For the text-containing cell, return its midpoint in [X, Y] coordinate format. 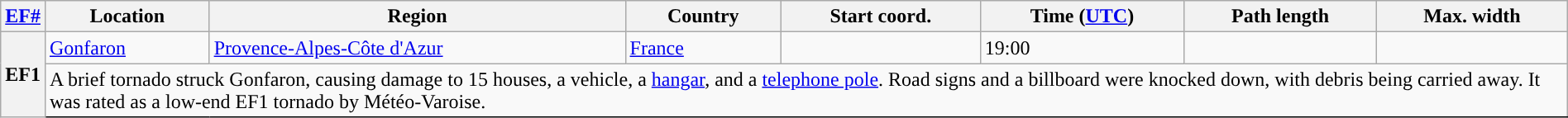
EF1 [23, 74]
Region [417, 17]
Path length [1280, 17]
19:00 [1082, 48]
Location [127, 17]
Country [703, 17]
Time (UTC) [1082, 17]
Gonfaron [127, 48]
EF# [23, 17]
Start coord. [880, 17]
France [703, 48]
Max. width [1472, 17]
Provence-Alpes-Côte d'Azur [417, 48]
